For the text-containing cell, return its midpoint in (x, y) coordinate format. 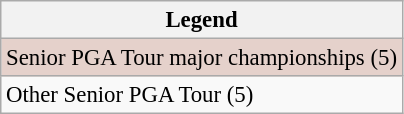
Legend (202, 20)
Senior PGA Tour major championships (5) (202, 58)
Other Senior PGA Tour (5) (202, 95)
